Output the [X, Y] coordinate of the center of the cell containing the given text.  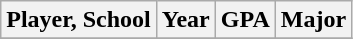
Major [313, 20]
Player, School [79, 20]
GPA [245, 20]
Year [186, 20]
